Pinpoint the cell where the given text exists, returning its [X, Y] midpoint coordinate. 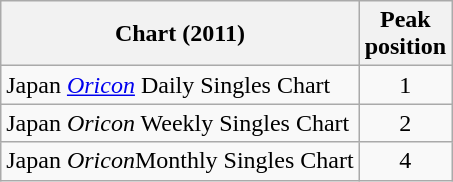
Peakposition [405, 34]
1 [405, 85]
4 [405, 161]
Japan Oricon Weekly Singles Chart [180, 123]
2 [405, 123]
Japan Oricon Daily Singles Chart [180, 85]
Japan OriconMonthly Singles Chart [180, 161]
Chart (2011) [180, 34]
